Pinpoint the cell where the given text exists, returning its (X, Y) midpoint coordinate. 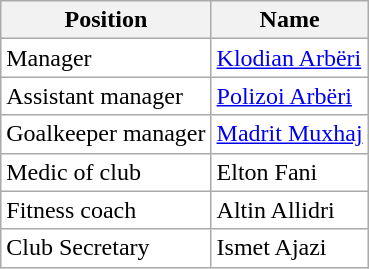
Club Secretary (106, 248)
Fitness coach (106, 210)
Name (290, 20)
Manager (106, 58)
Altin Allidri (290, 210)
Ismet Ajazi (290, 248)
Polizoi Arbëri (290, 96)
Madrit Muxhaj (290, 134)
Assistant manager (106, 96)
Klodian Arbëri (290, 58)
Elton Fani (290, 172)
Goalkeeper manager (106, 134)
Medic of club (106, 172)
Position (106, 20)
